From the cell containing the given text, extract its center point as [x, y] coordinate. 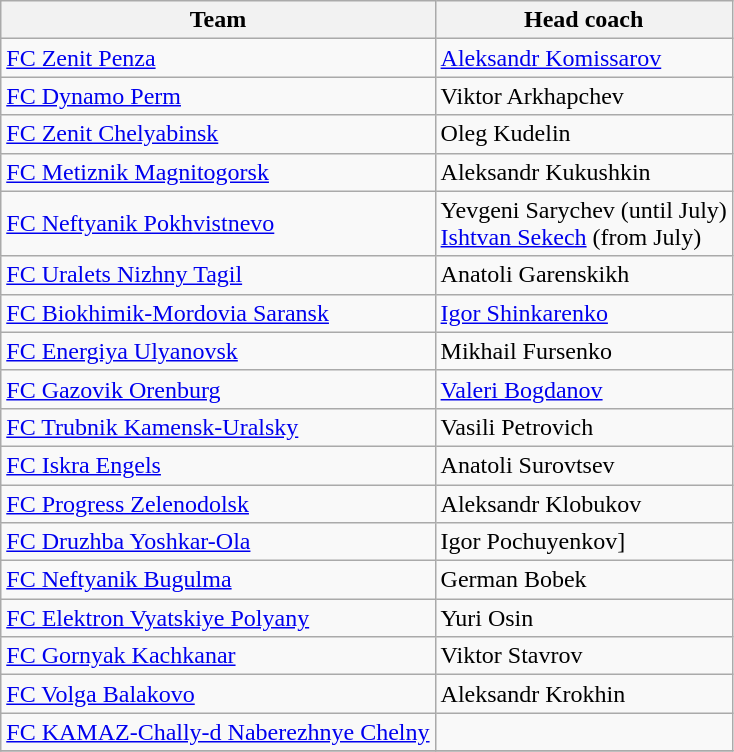
FC Iskra Engels [218, 465]
FC Gazovik Orenburg [218, 389]
Yuri Osin [584, 618]
FC Volga Balakovo [218, 694]
German Bobek [584, 580]
Mikhail Fursenko [584, 351]
Viktor Arkhapchev [584, 96]
FC Energiya Ulyanovsk [218, 351]
Team [218, 20]
FC Uralets Nizhny Tagil [218, 275]
FC Zenit Penza [218, 58]
Valeri Bogdanov [584, 389]
FC Trubnik Kamensk-Uralsky [218, 427]
FC KAMAZ-Chally-d Naberezhnye Chelny [218, 732]
Aleksandr Komissarov [584, 58]
Yevgeni Sarychev (until July)Ishtvan Sekech (from July) [584, 224]
Igor Shinkarenko [584, 313]
FC Gornyak Kachkanar [218, 656]
FC Dynamo Perm [218, 96]
Viktor Stavrov [584, 656]
Aleksandr Krokhin [584, 694]
FC Druzhba Yoshkar-Ola [218, 542]
Anatoli Surovtsev [584, 465]
Head coach [584, 20]
Aleksandr Kukushkin [584, 172]
FC Neftyanik Bugulma [218, 580]
Anatoli Garenskikh [584, 275]
FC Progress Zelenodolsk [218, 503]
Igor Pochuyenkov] [584, 542]
FC Biokhimik-Mordovia Saransk [218, 313]
Aleksandr Klobukov [584, 503]
Vasili Petrovich [584, 427]
FC Neftyanik Pokhvistnevo [218, 224]
FC Metiznik Magnitogorsk [218, 172]
FC Zenit Chelyabinsk [218, 134]
FC Elektron Vyatskiye Polyany [218, 618]
Oleg Kudelin [584, 134]
